Find where the given text appears and provide that cell's center as [x, y] coordinate. 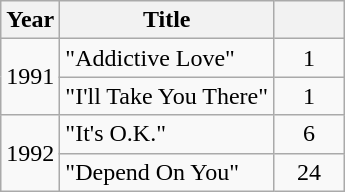
"Addictive Love" [167, 58]
6 [310, 134]
1992 [30, 153]
Year [30, 20]
Title [167, 20]
1991 [30, 77]
"It's O.K." [167, 134]
"Depend On You" [167, 172]
24 [310, 172]
"I'll Take You There" [167, 96]
